Output the (x, y) coordinate of the center of the cell containing the given text.  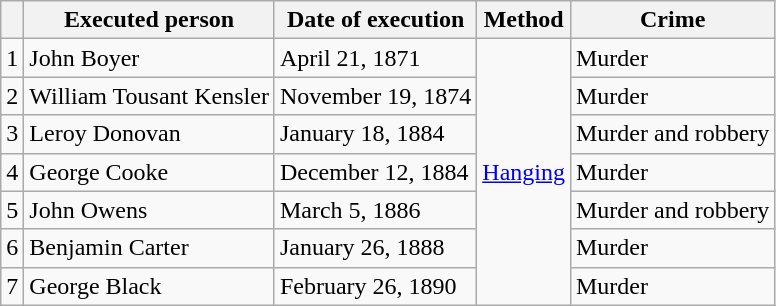
January 26, 1888 (375, 248)
Benjamin Carter (150, 248)
January 18, 1884 (375, 134)
Leroy Donovan (150, 134)
Executed person (150, 20)
4 (12, 172)
1 (12, 58)
Hanging (524, 172)
February 26, 1890 (375, 286)
Crime (672, 20)
December 12, 1884 (375, 172)
5 (12, 210)
2 (12, 96)
Date of execution (375, 20)
George Cooke (150, 172)
6 (12, 248)
William Tousant Kensler (150, 96)
7 (12, 286)
3 (12, 134)
November 19, 1874 (375, 96)
John Boyer (150, 58)
April 21, 1871 (375, 58)
March 5, 1886 (375, 210)
Method (524, 20)
George Black (150, 286)
John Owens (150, 210)
